Determine the [x, y] coordinate at the center of the cell enclosing the given text.  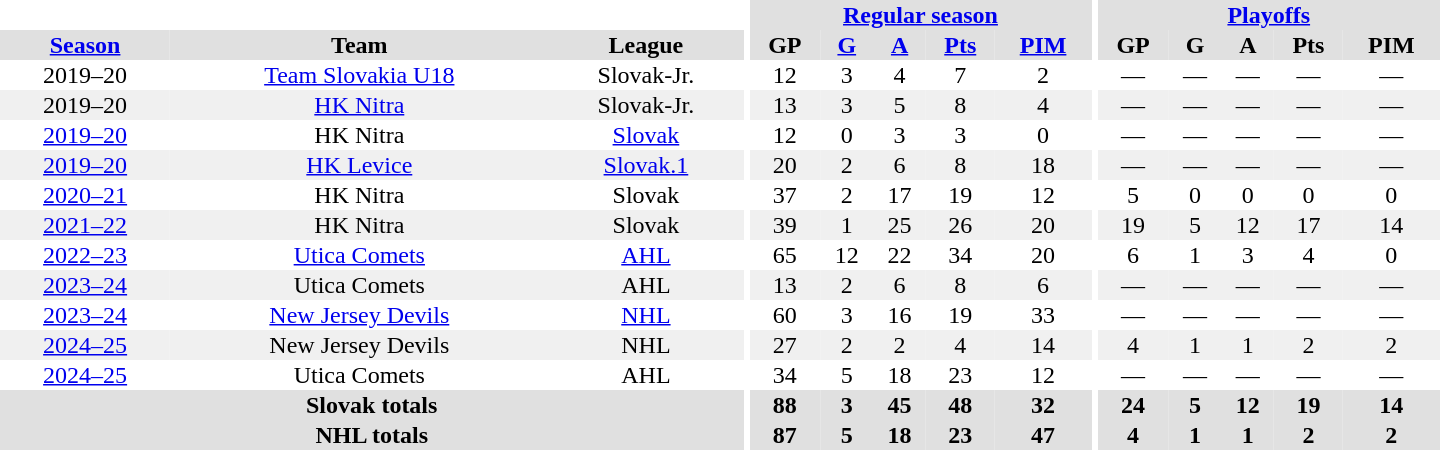
Playoffs [1269, 15]
32 [1042, 405]
39 [784, 225]
48 [960, 405]
Team Slovakia U18 [359, 75]
27 [784, 345]
Team [359, 45]
65 [784, 255]
26 [960, 225]
2022–23 [85, 255]
60 [784, 315]
24 [1134, 405]
88 [784, 405]
87 [784, 435]
Regular season [920, 15]
37 [784, 195]
33 [1042, 315]
HK Levice [359, 165]
League [646, 45]
7 [960, 75]
2021–22 [85, 225]
Season [85, 45]
2020–21 [85, 195]
22 [900, 255]
47 [1042, 435]
45 [900, 405]
Slovak totals [372, 405]
25 [900, 225]
NHL totals [372, 435]
16 [900, 315]
Slovak.1 [646, 165]
